Detect which cell encompasses the target text, then output its [x, y] center coordinate. 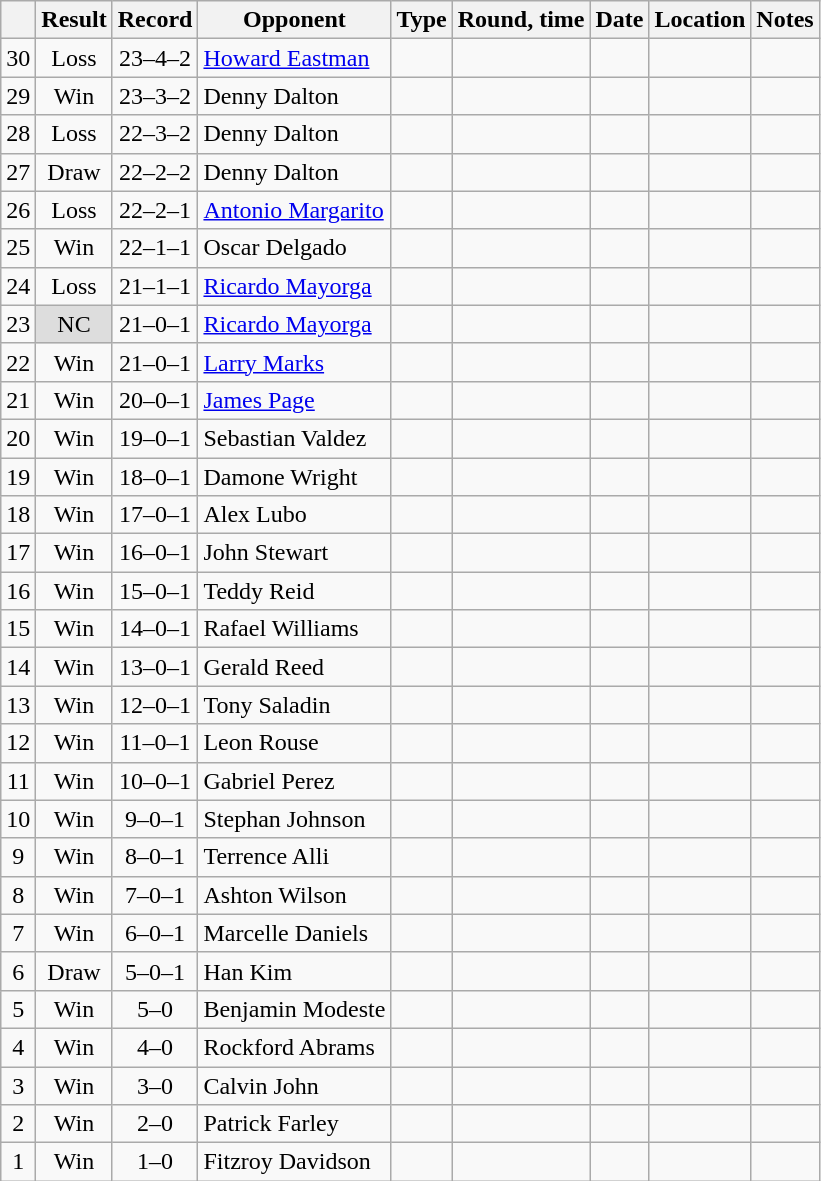
29 [18, 96]
Fitzroy Davidson [294, 1162]
14 [18, 667]
27 [18, 172]
28 [18, 134]
8–0–1 [155, 857]
17 [18, 553]
8 [18, 895]
22 [18, 362]
9 [18, 857]
Howard Eastman [294, 58]
7–0–1 [155, 895]
Result [74, 20]
20 [18, 438]
Marcelle Daniels [294, 933]
24 [18, 286]
22–2–1 [155, 210]
Gabriel Perez [294, 781]
NC [74, 324]
Type [422, 20]
4–0 [155, 1047]
20–0–1 [155, 400]
Damone Wright [294, 477]
9–0–1 [155, 819]
James Page [294, 400]
13–0–1 [155, 667]
5–0–1 [155, 971]
12 [18, 743]
23–3–2 [155, 96]
3–0 [155, 1085]
Patrick Farley [294, 1124]
15–0–1 [155, 591]
18–0–1 [155, 477]
22–3–2 [155, 134]
Location [700, 20]
21 [18, 400]
17–0–1 [155, 515]
23–4–2 [155, 58]
6–0–1 [155, 933]
Sebastian Valdez [294, 438]
19–0–1 [155, 438]
19 [18, 477]
Leon Rouse [294, 743]
18 [18, 515]
Larry Marks [294, 362]
Terrence Alli [294, 857]
21–1–1 [155, 286]
23 [18, 324]
30 [18, 58]
11–0–1 [155, 743]
13 [18, 705]
11 [18, 781]
26 [18, 210]
16–0–1 [155, 553]
Round, time [521, 20]
22–2–2 [155, 172]
Benjamin Modeste [294, 1009]
1–0 [155, 1162]
Notes [785, 20]
Rockford Abrams [294, 1047]
Alex Lubo [294, 515]
16 [18, 591]
7 [18, 933]
Gerald Reed [294, 667]
Record [155, 20]
Antonio Margarito [294, 210]
12–0–1 [155, 705]
14–0–1 [155, 629]
22–1–1 [155, 248]
3 [18, 1085]
Rafael Williams [294, 629]
2 [18, 1124]
Stephan Johnson [294, 819]
15 [18, 629]
25 [18, 248]
Tony Saladin [294, 705]
6 [18, 971]
John Stewart [294, 553]
4 [18, 1047]
10 [18, 819]
Calvin John [294, 1085]
Date [620, 20]
2–0 [155, 1124]
Han Kim [294, 971]
Opponent [294, 20]
5–0 [155, 1009]
5 [18, 1009]
Ashton Wilson [294, 895]
1 [18, 1162]
Teddy Reid [294, 591]
Oscar Delgado [294, 248]
10–0–1 [155, 781]
